Provide the (x, y) coordinate of the cell's center where the given text is located.  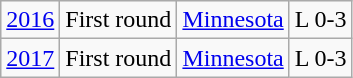
2017 (30, 58)
2016 (30, 20)
